Output the (x, y) coordinate of the center of the cell containing the given text.  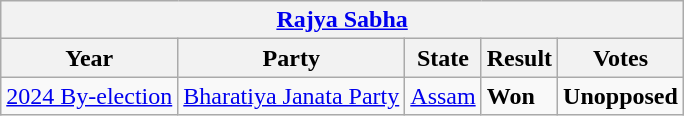
Rajya Sabha (342, 20)
Year (90, 58)
Assam (443, 96)
Votes (621, 58)
Bharatiya Janata Party (292, 96)
2024 By-election (90, 96)
Unopposed (621, 96)
Won (519, 96)
State (443, 58)
Party (292, 58)
Result (519, 58)
